Capture the cell that displays the provided text and extract its (X, Y) central coordinate. 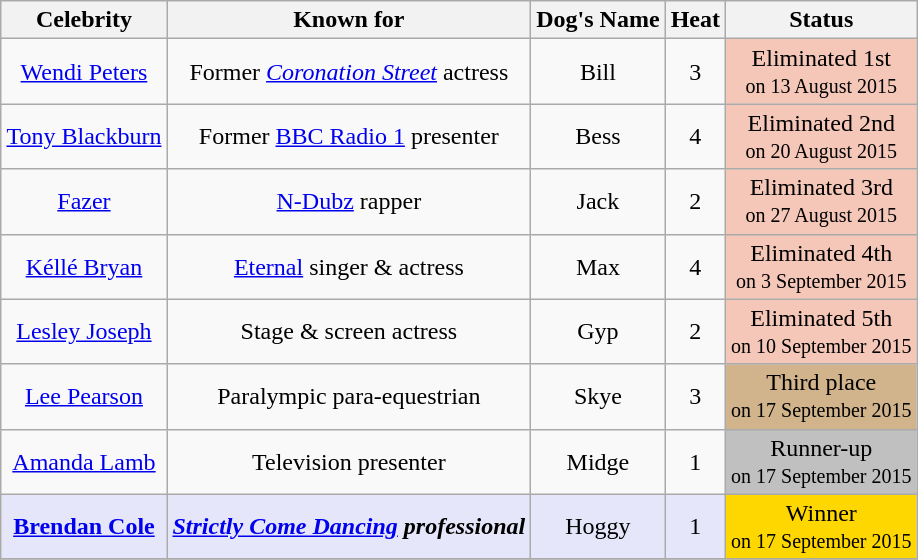
Former Coronation Street actress (349, 72)
Eliminated 3rdon 27 August 2015 (822, 202)
Third placeon 17 September 2015 (822, 396)
Lesley Joseph (84, 332)
Max (598, 266)
Celebrity (84, 20)
Fazer (84, 202)
Jack (598, 202)
Amanda Lamb (84, 462)
Brendan Cole (84, 526)
Tony Blackburn (84, 136)
Television presenter (349, 462)
Runner-upon 17 September 2015 (822, 462)
Lee Pearson (84, 396)
Stage & screen actress (349, 332)
Hoggy (598, 526)
Eliminated 5thon 10 September 2015 (822, 332)
Kéllé Bryan (84, 266)
Former BBC Radio 1 presenter (349, 136)
Bess (598, 136)
Eliminated 4thon 3 September 2015 (822, 266)
Eternal singer & actress (349, 266)
Status (822, 20)
Heat (695, 20)
Skye (598, 396)
Known for (349, 20)
Strictly Come Dancing professional (349, 526)
Midge (598, 462)
Wendi Peters (84, 72)
Gyp (598, 332)
N-Dubz rapper (349, 202)
Winneron 17 September 2015 (822, 526)
Dog's Name (598, 20)
Paralympic para-equestrian (349, 396)
Eliminated 2ndon 20 August 2015 (822, 136)
Eliminated 1ston 13 August 2015 (822, 72)
Bill (598, 72)
